Search for the cell housing the specified text and yield its (X, Y) center coordinate. 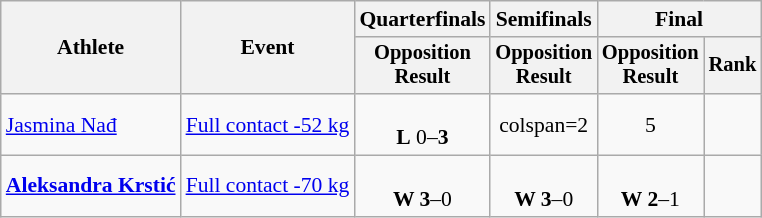
colspan=2 (544, 124)
Athlete (91, 48)
Rank (733, 66)
Full contact -70 kg (268, 186)
L 0–3 (422, 124)
W 2–1 (650, 186)
Quarterfinals (422, 19)
5 (650, 124)
Jasmina Nađ (91, 124)
Final (679, 19)
Full contact -52 kg (268, 124)
Semifinals (544, 19)
Aleksandra Krstić (91, 186)
Event (268, 48)
